Return [X, Y] of the center of cell containing provided text 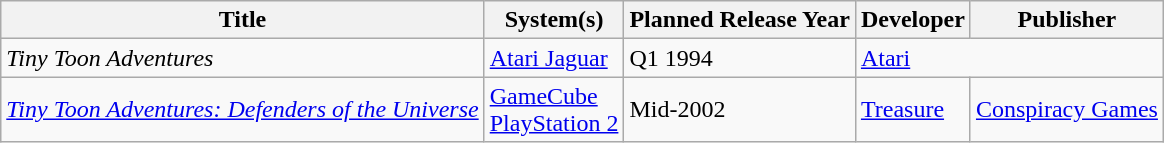
Treasure [912, 110]
Atari [1009, 58]
Tiny Toon Adventures: Defenders of the Universe [242, 110]
Title [242, 20]
Publisher [1066, 20]
Q1 1994 [740, 58]
Conspiracy Games [1066, 110]
Tiny Toon Adventures [242, 58]
Developer [912, 20]
Planned Release Year [740, 20]
System(s) [554, 20]
Mid-2002 [740, 110]
Atari Jaguar [554, 58]
GameCubePlayStation 2 [554, 110]
